Provide the (x, y) coordinate of the cell's center where the given text is located.  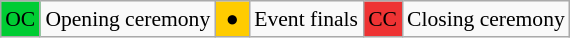
● (232, 19)
OC (20, 19)
Closing ceremony (486, 19)
Event finals (306, 19)
Opening ceremony (128, 19)
CC (382, 19)
